Provide the [X, Y] coordinate of the cell's center where the given text is located.  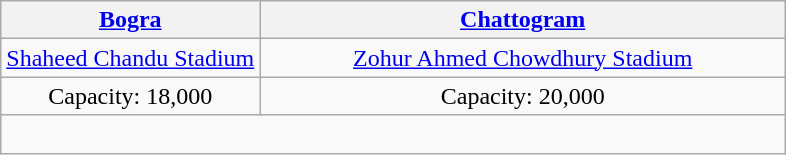
Capacity: 18,000 [130, 96]
Bogra [130, 20]
Capacity: 20,000 [523, 96]
Zohur Ahmed Chowdhury Stadium [523, 58]
Shaheed Chandu Stadium [130, 58]
Chattogram [523, 20]
